Find where the given text appears and provide that cell's center as [x, y] coordinate. 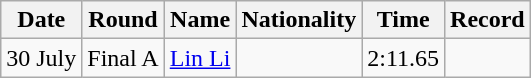
Time [404, 20]
Nationality [299, 20]
Lin Li [200, 58]
Name [200, 20]
2:11.65 [404, 58]
Date [42, 20]
Round [123, 20]
30 July [42, 58]
Record [488, 20]
Final A [123, 58]
